For the text-containing cell, return its midpoint in [X, Y] coordinate format. 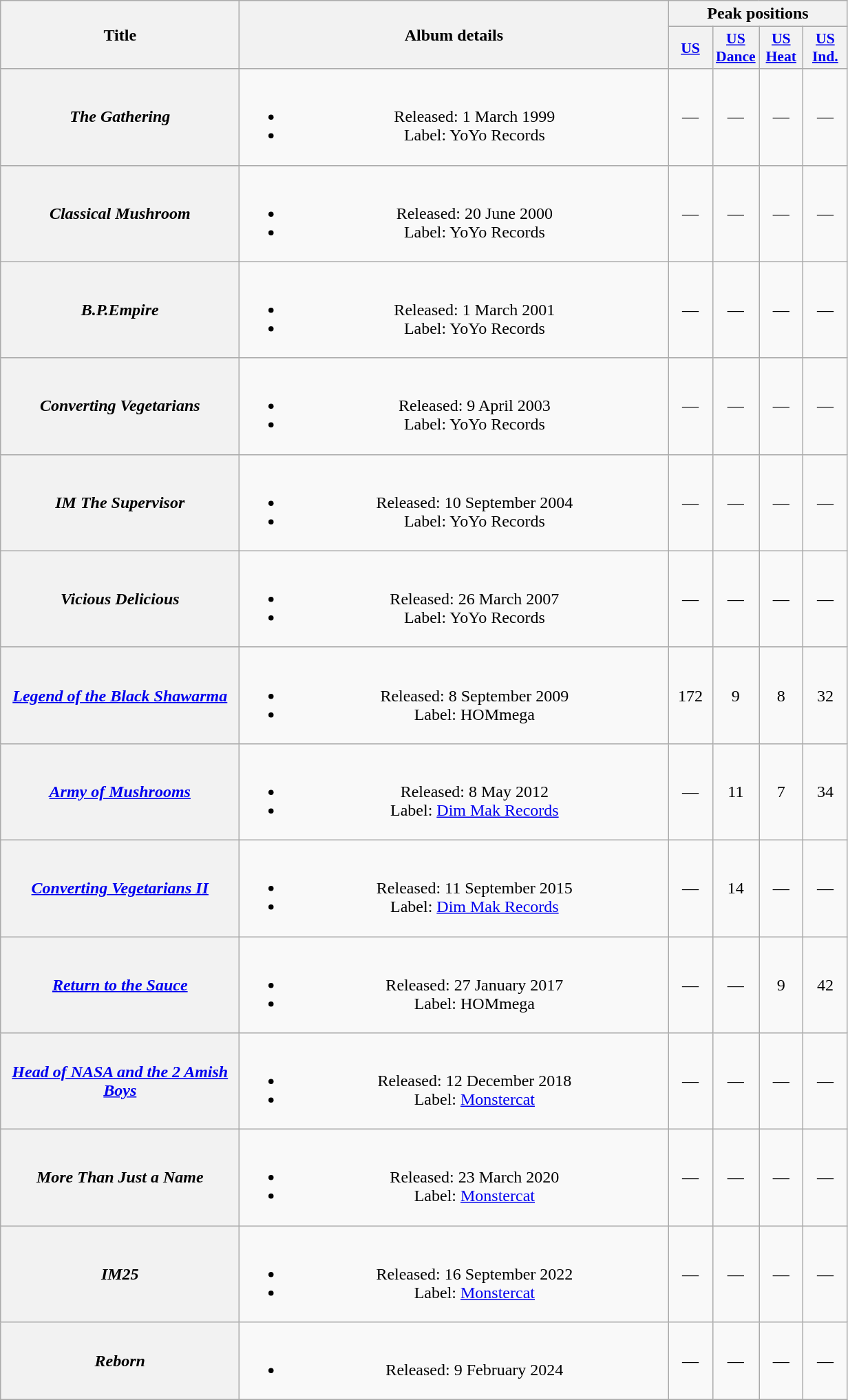
USHeat [781, 48]
B.P.Empire [120, 310]
8 [781, 695]
Head of NASA and the 2 Amish Boys [120, 1081]
Vicious Delicious [120, 599]
Classical Mushroom [120, 213]
172 [690, 695]
IM25 [120, 1274]
11 [736, 792]
USDance [736, 48]
Army of Mushrooms [120, 792]
Released: 1 March 1999Label: YoYo Records [454, 117]
Released: 20 June 2000Label: YoYo Records [454, 213]
Released: 27 January 2017Label: HOMmega [454, 984]
Reborn [120, 1361]
US [690, 48]
Released: 9 April 2003Label: YoYo Records [454, 406]
Released: 8 May 2012Label: Dim Mak Records [454, 792]
Peak positions [758, 14]
USInd. [825, 48]
Released: 1 March 2001Label: YoYo Records [454, 310]
Released: 16 September 2022Label: Monstercat [454, 1274]
Released: 9 February 2024 [454, 1361]
34 [825, 792]
42 [825, 984]
Released: 12 December 2018Label: Monstercat [454, 1081]
Released: 8 September 2009Label: HOMmega [454, 695]
The Gathering [120, 117]
Converting Vegetarians [120, 406]
Released: 10 September 2004Label: YoYo Records [454, 502]
Converting Vegetarians II [120, 888]
Legend of the Black Shawarma [120, 695]
Released: 11 September 2015Label: Dim Mak Records [454, 888]
Title [120, 34]
IM The Supervisor [120, 502]
Released: 26 March 2007Label: YoYo Records [454, 599]
Album details [454, 34]
32 [825, 695]
Released: 23 March 2020Label: Monstercat [454, 1178]
Return to the Sauce [120, 984]
14 [736, 888]
7 [781, 792]
More Than Just a Name [120, 1178]
